Provide the (X, Y) coordinate of the cell's center where the given text is located.  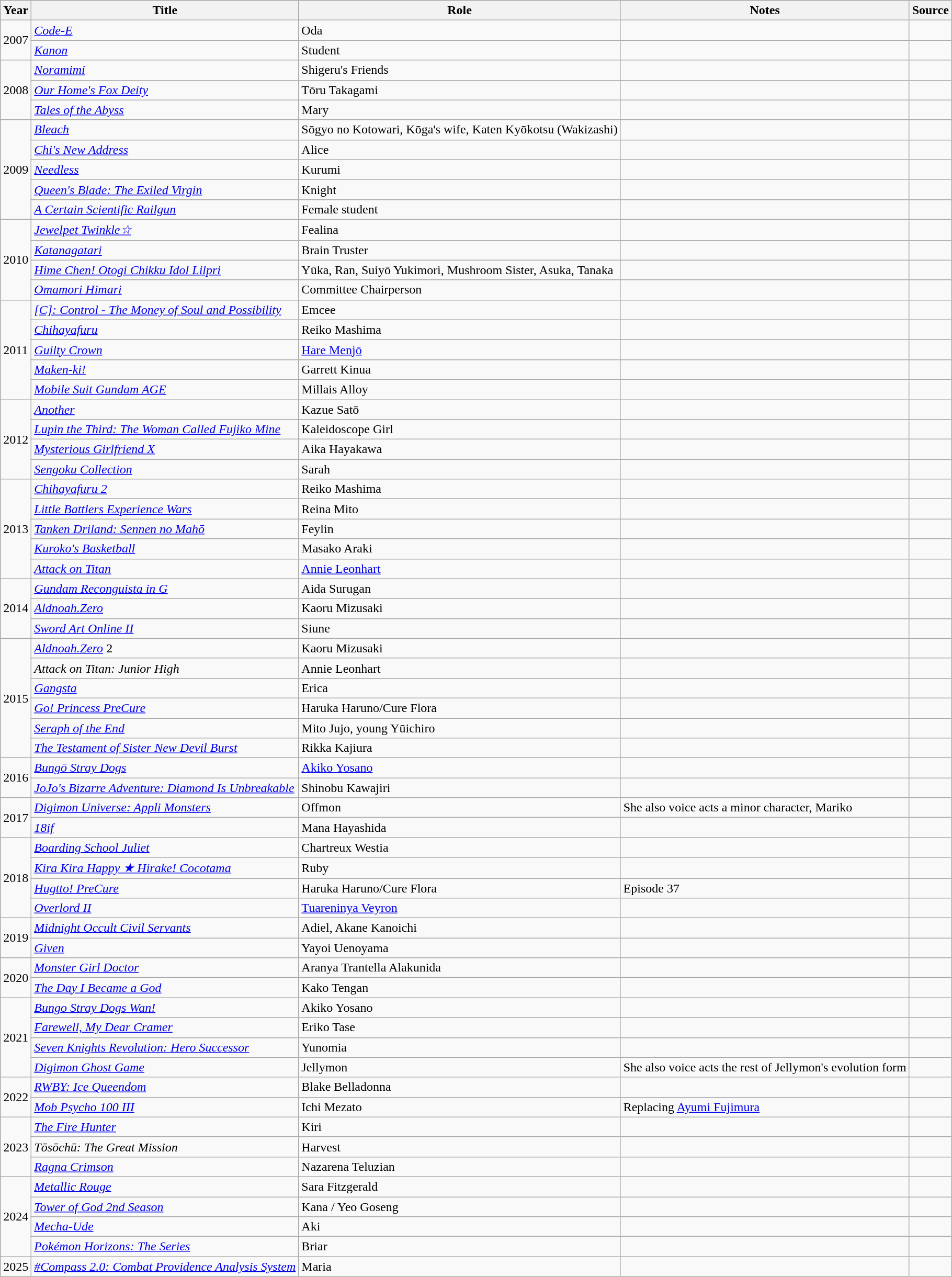
Katanagatari (165, 250)
Code-E (165, 30)
Lupin the Third: The Woman Called Fujiko Mine (165, 430)
Rikka Kajiura (459, 748)
18if (165, 828)
Brain Truster (459, 250)
Bungō Stray Dogs (165, 768)
Aranya Trantella Alakunida (459, 968)
The Day I Became a God (165, 988)
Noramimi (165, 70)
Blake Belladonna (459, 1087)
2007 (16, 40)
Hime Chen! Otogi Chikku Idol Lilpri (165, 270)
Harvest (459, 1147)
Sword Art Online II (165, 628)
Hare Menjō (459, 349)
Seven Knights Revolution: Hero Successor (165, 1047)
2009 (16, 169)
2016 (16, 778)
2013 (16, 529)
Aki (459, 1227)
Role (459, 10)
Overlord II (165, 908)
Fealina (459, 230)
Mob Psycho 100 III (165, 1107)
2018 (16, 878)
Yayoi Uenoyama (459, 948)
A Certain Scientific Railgun (165, 209)
2023 (16, 1147)
Kana / Yeo Goseng (459, 1207)
Tōsōchū: The Great Mission (165, 1147)
Jewelpet Twinkle☆ (165, 230)
Reina Mito (459, 509)
Shigeru's Friends (459, 70)
2024 (16, 1216)
2017 (16, 818)
Mysterious Girlfriend X (165, 449)
Maria (459, 1267)
Knight (459, 189)
Offmon (459, 808)
The Fire Hunter (165, 1127)
Ragna Crimson (165, 1167)
Gangsta (165, 688)
Kira Kira Happy ★ Hirake! Cocotama (165, 868)
Kiri (459, 1127)
Siune (459, 628)
Kako Tengan (459, 988)
Oda (459, 30)
2010 (16, 259)
Tuareninya Veyron (459, 908)
Attack on Titan: Junior High (165, 668)
Digimon Universe: Appli Monsters (165, 808)
Aldnoah.Zero (165, 608)
Kaleidoscope Girl (459, 430)
Mecha-Ude (165, 1227)
Needless (165, 169)
Given (165, 948)
Chi's New Address (165, 150)
Title (165, 10)
The Testament of Sister New Devil Burst (165, 748)
Ichi Mezato (459, 1107)
Hugtto! PreCure (165, 888)
Tower of God 2nd Season (165, 1207)
Midnight Occult Civil Servants (165, 928)
Female student (459, 209)
Feylin (459, 529)
2014 (16, 608)
Attack on Titan (165, 569)
Tanken Driland: Sennen no Mahō (165, 529)
Sengoku Collection (165, 469)
Year (16, 10)
Mito Jujo, young Yūichiro (459, 728)
Mary (459, 110)
Another (165, 410)
[C]: Control - The Money of Soul and Possibility (165, 310)
Alice (459, 150)
Monster Girl Doctor (165, 968)
Yūka, Ran, Suiyō Yukimori, Mushroom Sister, Asuka, Tanaka (459, 270)
Metallic Rouge (165, 1186)
Digimon Ghost Game (165, 1067)
Kurumi (459, 169)
Little Battlers Experience Wars (165, 509)
Masako Araki (459, 549)
Sarah (459, 469)
2021 (16, 1037)
Aika Hayakawa (459, 449)
#Compass 2.0: Combat Providence Analysis System (165, 1267)
Go! Princess PreCure (165, 708)
Sōgyo no Kotowari, Kōga's wife, Katen Kyōkotsu (Wakizashi) (459, 130)
Queen's Blade: The Exiled Virgin (165, 189)
Gundam Reconguista in G (165, 589)
2020 (16, 978)
2015 (16, 698)
RWBY: Ice Queendom (165, 1087)
Bleach (165, 130)
She also voice acts the rest of Jellymon's evolution form (765, 1067)
Kanon (165, 50)
Ruby (459, 868)
2008 (16, 90)
JoJo's Bizarre Adventure: Diamond Is Unbreakable (165, 788)
Erica (459, 688)
2025 (16, 1267)
Shinobu Kawajiri (459, 788)
Bungo Stray Dogs Wan! (165, 1008)
Student (459, 50)
Our Home's Fox Deity (165, 90)
Omamori Himari (165, 290)
Millais Alloy (459, 389)
She also voice acts a minor character, Mariko (765, 808)
Eriko Tase (459, 1027)
Chihayafuru (165, 330)
Chartreux Westia (459, 847)
Source (930, 10)
Kuroko's Basketball (165, 549)
Emcee (459, 310)
Episode 37 (765, 888)
Jellymon (459, 1067)
2019 (16, 938)
Replacing Ayumi Fujimura (765, 1107)
Tales of the Abyss (165, 110)
Aida Surugan (459, 589)
Guilty Crown (165, 349)
Aldnoah.Zero 2 (165, 648)
Seraph of the End (165, 728)
2011 (16, 349)
Boarding School Juliet (165, 847)
Yunomia (459, 1047)
Adiel, Akane Kanoichi (459, 928)
Briar (459, 1247)
Mobile Suit Gundam AGE (165, 389)
Maken-ki! (165, 369)
Committee Chairperson (459, 290)
Pokémon Horizons: The Series (165, 1247)
Nazarena Teluzian (459, 1167)
Chihayafuru 2 (165, 489)
Notes (765, 10)
Kazue Satō (459, 410)
Mana Hayashida (459, 828)
2022 (16, 1097)
Farewell, My Dear Cramer (165, 1027)
Tōru Takagami (459, 90)
Sara Fitzgerald (459, 1186)
2012 (16, 439)
Garrett Kinua (459, 369)
